Identify which cell holds the provided text, then report its (X, Y) central coordinate. 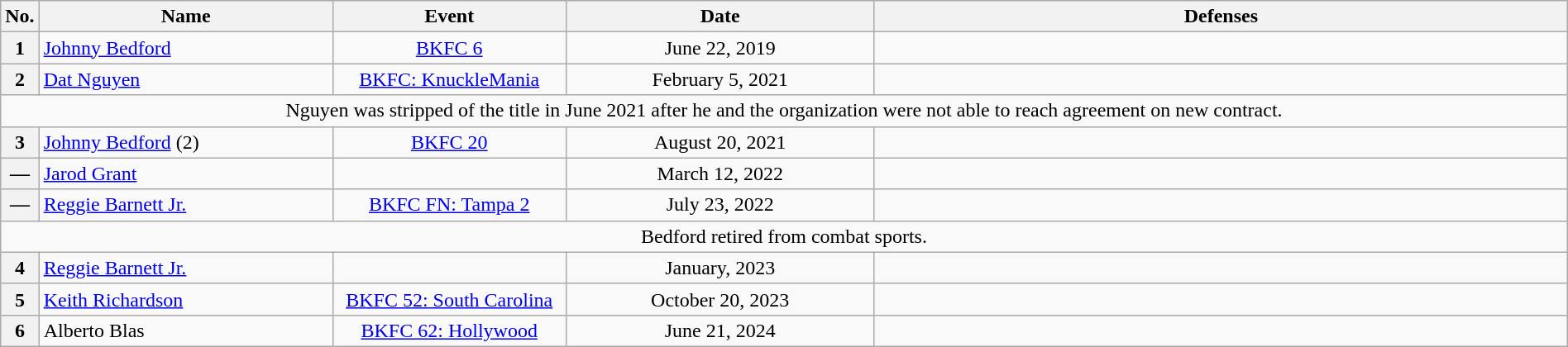
BKFC 20 (449, 142)
No. (20, 17)
January, 2023 (719, 268)
BKFC 52: South Carolina (449, 299)
Johnny Bedford (185, 48)
Johnny Bedford (2) (185, 142)
Nguyen was stripped of the title in June 2021 after he and the organization were not able to reach agreement on new contract. (784, 111)
1 (20, 48)
BKFC 62: Hollywood (449, 330)
6 (20, 330)
BKFC: KnuckleMania (449, 79)
Defenses (1221, 17)
2 (20, 79)
3 (20, 142)
July 23, 2022 (719, 205)
Date (719, 17)
October 20, 2023 (719, 299)
Bedford retired from combat sports. (784, 236)
June 22, 2019 (719, 48)
Jarod Grant (185, 173)
BKFC FN: Tampa 2 (449, 205)
BKFC 6 (449, 48)
February 5, 2021 (719, 79)
Keith Richardson (185, 299)
5 (20, 299)
March 12, 2022 (719, 173)
Event (449, 17)
Dat Nguyen (185, 79)
June 21, 2024 (719, 330)
4 (20, 268)
Name (185, 17)
August 20, 2021 (719, 142)
Alberto Blas (185, 330)
